Determine the [X, Y] coordinate at the center of the cell enclosing the given text.  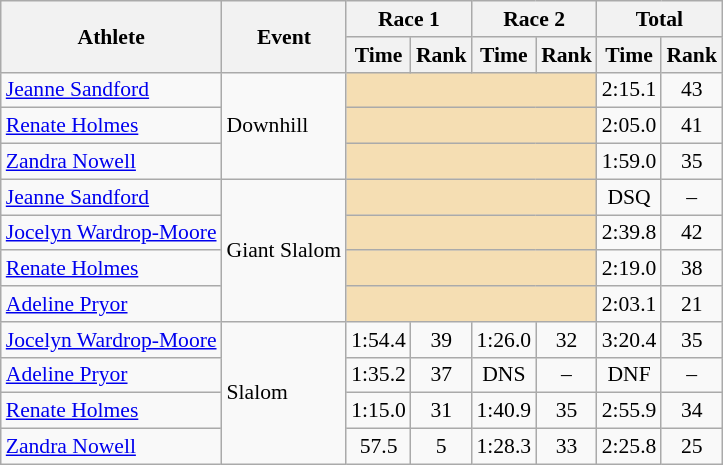
2:05.0 [630, 126]
1:59.0 [630, 162]
25 [692, 447]
39 [442, 340]
1:54.4 [378, 340]
21 [692, 304]
2:55.9 [630, 411]
DSQ [630, 197]
Downhill [284, 126]
Slalom [284, 393]
Total [660, 19]
33 [566, 447]
DNS [504, 375]
1:35.2 [378, 375]
1:40.9 [504, 411]
42 [692, 233]
41 [692, 126]
2:03.1 [630, 304]
32 [566, 340]
2:25.8 [630, 447]
1:15.0 [378, 411]
37 [442, 375]
2:19.0 [630, 269]
57.5 [378, 447]
38 [692, 269]
31 [442, 411]
43 [692, 90]
3:20.4 [630, 340]
1:26.0 [504, 340]
5 [442, 447]
2:39.8 [630, 233]
Event [284, 36]
2:15.1 [630, 90]
Race 1 [408, 19]
Race 2 [534, 19]
Giant Slalom [284, 250]
DNF [630, 375]
1:28.3 [504, 447]
34 [692, 411]
Athlete [112, 36]
